Find where the given text appears and provide that cell's center as (X, Y) coordinate. 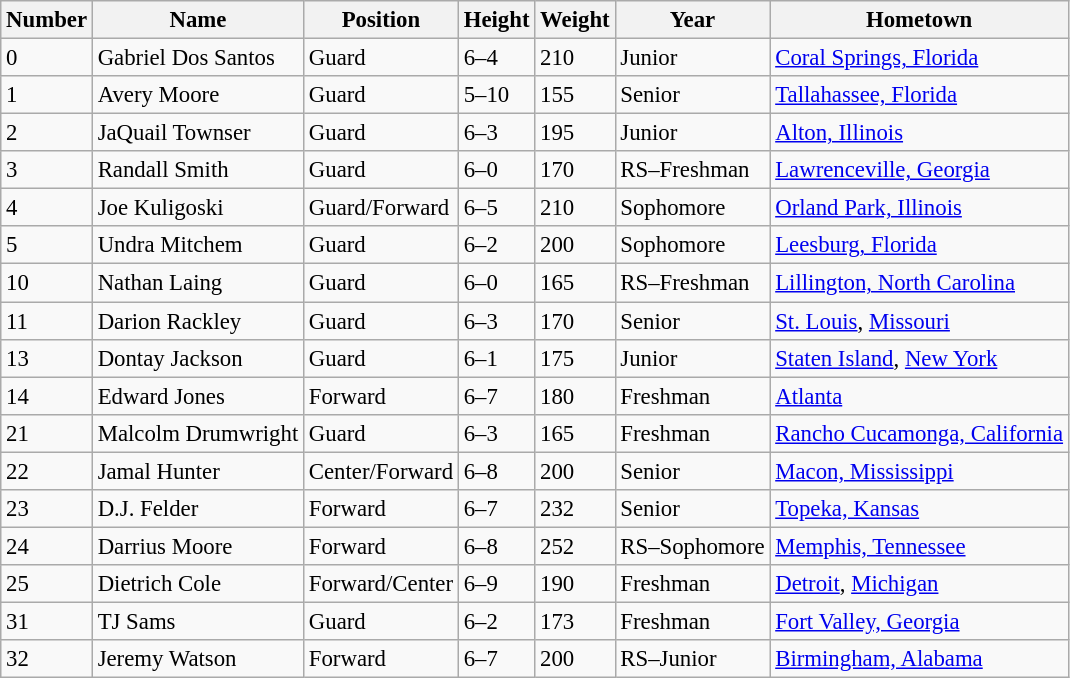
Weight (575, 20)
23 (47, 509)
Center/Forward (382, 471)
Atlanta (919, 396)
5–10 (496, 95)
Topeka, Kansas (919, 509)
Darion Rackley (198, 321)
Undra Mitchem (198, 245)
232 (575, 509)
21 (47, 433)
Hometown (919, 20)
31 (47, 621)
Orland Park, Illinois (919, 208)
Malcolm Drumwright (198, 433)
Coral Springs, Florida (919, 58)
Randall Smith (198, 170)
Avery Moore (198, 95)
6–4 (496, 58)
24 (47, 546)
1 (47, 95)
252 (575, 546)
Number (47, 20)
RS–Junior (692, 659)
32 (47, 659)
Macon, Mississippi (919, 471)
Memphis, Tennessee (919, 546)
10 (47, 283)
St. Louis, Missouri (919, 321)
D.J. Felder (198, 509)
5 (47, 245)
Jamal Hunter (198, 471)
Dontay Jackson (198, 358)
4 (47, 208)
14 (47, 396)
Dietrich Cole (198, 584)
190 (575, 584)
Rancho Cucamonga, California (919, 433)
TJ Sams (198, 621)
Nathan Laing (198, 283)
175 (575, 358)
Tallahassee, Florida (919, 95)
2 (47, 133)
Jeremy Watson (198, 659)
3 (47, 170)
Darrius Moore (198, 546)
173 (575, 621)
Name (198, 20)
Forward/Center (382, 584)
Position (382, 20)
6–1 (496, 358)
25 (47, 584)
Guard/Forward (382, 208)
0 (47, 58)
Staten Island, New York (919, 358)
Lawrenceville, Georgia (919, 170)
13 (47, 358)
Height (496, 20)
Fort Valley, Georgia (919, 621)
155 (575, 95)
Year (692, 20)
Edward Jones (198, 396)
6–9 (496, 584)
JaQuail Townser (198, 133)
195 (575, 133)
Leesburg, Florida (919, 245)
RS–Sophomore (692, 546)
Lillington, North Carolina (919, 283)
Gabriel Dos Santos (198, 58)
11 (47, 321)
6–5 (496, 208)
22 (47, 471)
Alton, Illinois (919, 133)
180 (575, 396)
Joe Kuligoski (198, 208)
Birmingham, Alabama (919, 659)
Detroit, Michigan (919, 584)
